Find where the given text appears and provide that cell's center as [X, Y] coordinate. 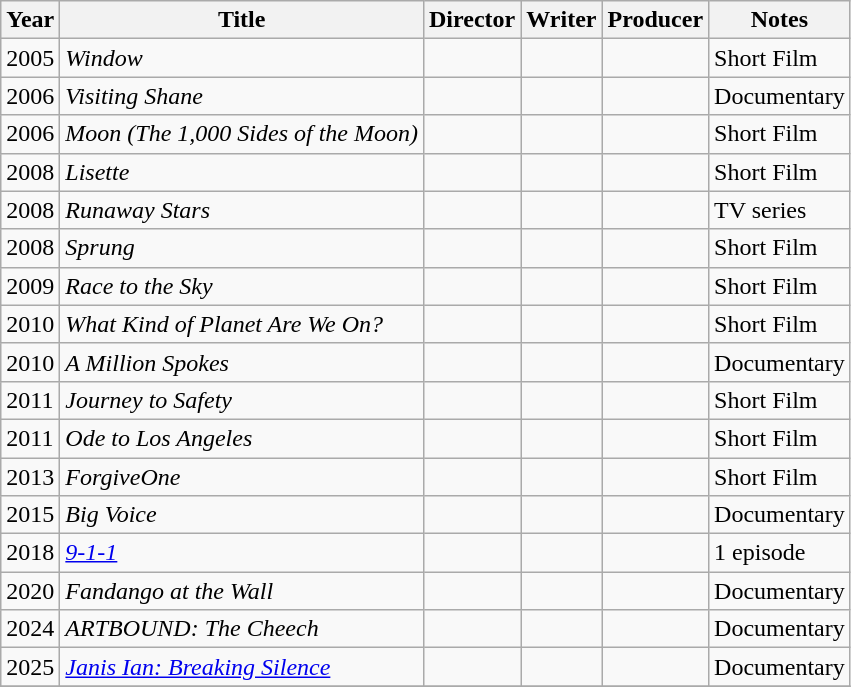
Big Voice [242, 515]
Ode to Los Angeles [242, 438]
2018 [30, 553]
2013 [30, 477]
Runaway Stars [242, 210]
Moon (The 1,000 Sides of the Moon) [242, 134]
ForgiveOne [242, 477]
Producer [656, 20]
2020 [30, 591]
Lisette [242, 172]
Fandango at the Wall [242, 591]
2024 [30, 629]
2005 [30, 58]
Race to the Sky [242, 286]
ARTBOUND: The Cheech [242, 629]
2009 [30, 286]
Writer [562, 20]
2025 [30, 667]
Window [242, 58]
Notes [780, 20]
9-1-1 [242, 553]
Sprung [242, 248]
Janis Ian: Breaking Silence [242, 667]
Journey to Safety [242, 400]
2015 [30, 515]
TV series [780, 210]
Title [242, 20]
A Million Spokes [242, 362]
Year [30, 20]
1 episode [780, 553]
Visiting Shane [242, 96]
Director [472, 20]
What Kind of Planet Are We On? [242, 324]
